Scan for the cell matching the given text and deliver its (X, Y) coordinate at center. 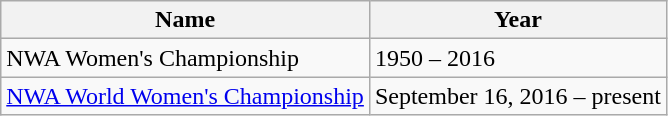
Year (518, 20)
1950 – 2016 (518, 58)
NWA World Women's Championship (186, 96)
September 16, 2016 – present (518, 96)
NWA Women's Championship (186, 58)
Name (186, 20)
